Pinpoint the cell where the given text exists, returning its (x, y) midpoint coordinate. 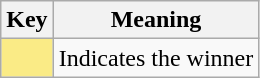
Meaning (156, 20)
Key (27, 20)
Indicates the winner (156, 58)
